Pinpoint the cell where the given text exists, returning its (x, y) midpoint coordinate. 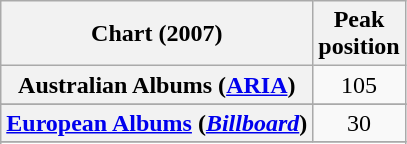
Chart (2007) (157, 34)
Australian Albums (ARIA) (157, 85)
Peakposition (359, 34)
30 (359, 123)
105 (359, 85)
European Albums (Billboard) (157, 123)
